Extract the (X, Y) coordinate from the center of the cell holding the provided text.  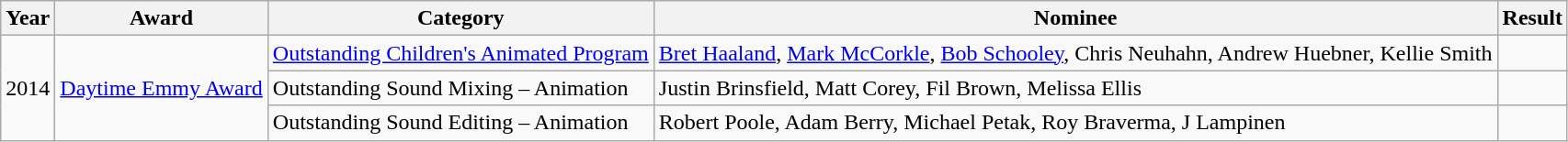
Daytime Emmy Award (162, 88)
2014 (28, 88)
Outstanding Sound Editing – Animation (460, 123)
Nominee (1075, 18)
Year (28, 18)
Robert Poole, Adam Berry, Michael Petak, Roy Braverma, J Lampinen (1075, 123)
Outstanding Sound Mixing – Animation (460, 88)
Outstanding Children's Animated Program (460, 53)
Award (162, 18)
Category (460, 18)
Bret Haaland, Mark McCorkle, Bob Schooley, Chris Neuhahn, Andrew Huebner, Kellie Smith (1075, 53)
Justin Brinsfield, Matt Corey, Fil Brown, Melissa Ellis (1075, 88)
Result (1532, 18)
